Provide the (x, y) coordinate of the cell's center where the given text is located.  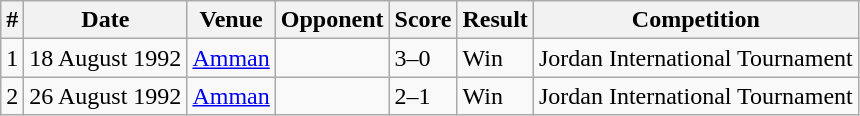
Opponent (332, 20)
3–0 (423, 58)
2–1 (423, 96)
Result (495, 20)
Competition (696, 20)
# (12, 20)
18 August 1992 (106, 58)
Venue (231, 20)
Date (106, 20)
2 (12, 96)
26 August 1992 (106, 96)
Score (423, 20)
1 (12, 58)
